Extract the (X, Y) coordinate from the center of the cell holding the provided text.  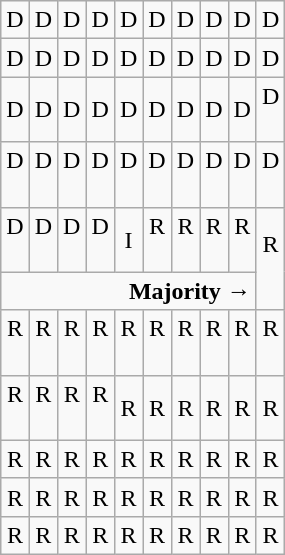
Majority → (129, 291)
I (128, 240)
